Scan for the cell matching the given text and deliver its (x, y) coordinate at center. 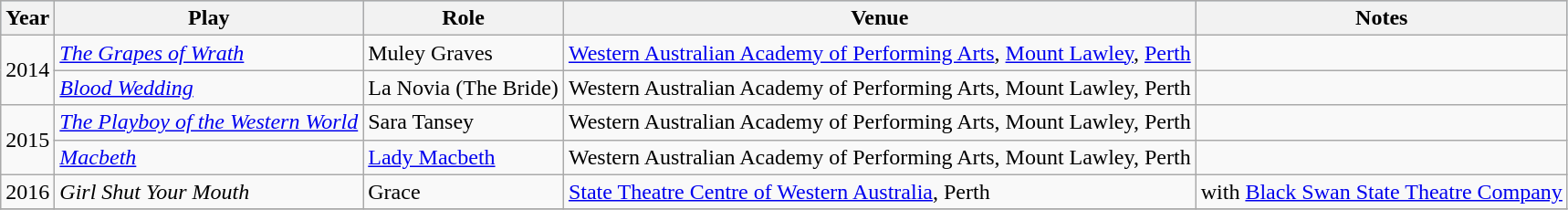
La Novia (The Bride) (464, 88)
2015 (27, 140)
The Grapes of Wrath (209, 53)
Notes (1382, 18)
Lady Macbeth (464, 157)
Sara Tansey (464, 122)
2016 (27, 192)
with Black Swan State Theatre Company (1382, 192)
2014 (27, 70)
Muley Graves (464, 53)
Role (464, 18)
The Playboy of the Western World (209, 122)
Macbeth (209, 157)
Year (27, 18)
Venue (880, 18)
Grace (464, 192)
State Theatre Centre of Western Australia, Perth (880, 192)
Girl Shut Your Mouth (209, 192)
Play (209, 18)
Blood Wedding (209, 88)
